Capture the cell that displays the provided text and extract its (X, Y) central coordinate. 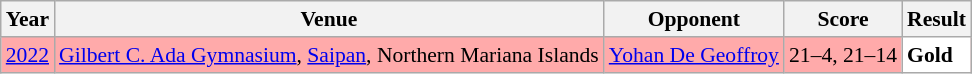
Result (936, 19)
Yohan De Geoffroy (694, 55)
Year (28, 19)
2022 (28, 55)
Opponent (694, 19)
21–4, 21–14 (843, 55)
Gold (936, 55)
Venue (329, 19)
Score (843, 19)
Gilbert C. Ada Gymnasium, Saipan, Northern Mariana Islands (329, 55)
